Return (X, Y) of the center of cell containing provided text 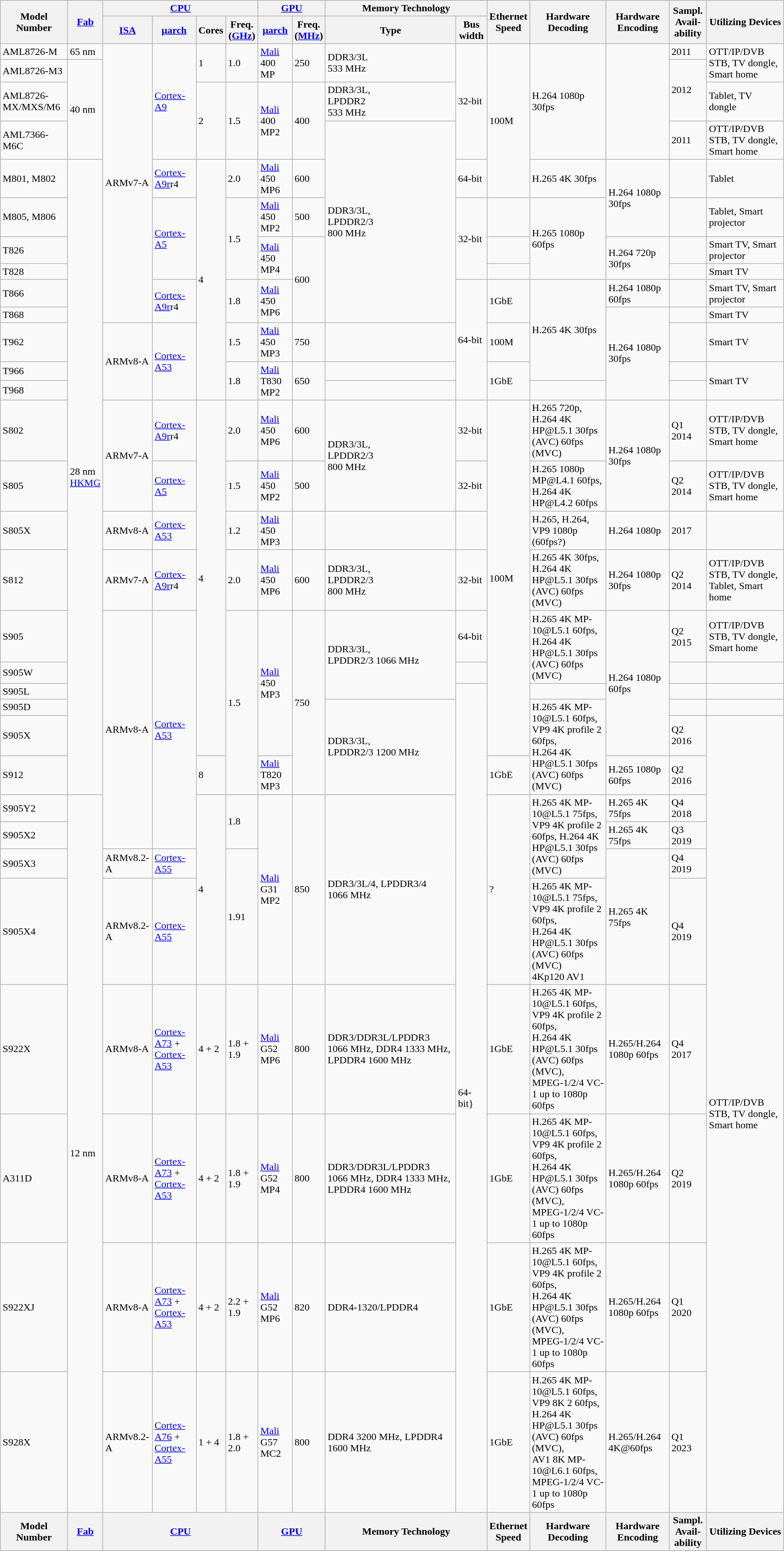
S802 (34, 431)
H.264 720p 30fps (637, 258)
S905X (34, 736)
A311D (34, 1178)
Q4 2018 (688, 808)
1.2 (242, 530)
Mali G57 MC2 (275, 1442)
Q3 2019 (688, 835)
DDR3/3L,LPDDR2/3 1200 MHz (391, 747)
Cortex-A76 + Cortex-A55 (174, 1442)
1 (211, 63)
Type (391, 30)
H.265 720p,H.264 4K HP@L5.1 30fps (AVC) 60fps (MVC) (568, 431)
12 nm (85, 1153)
650 (309, 380)
2017 (688, 530)
H.265, H.264, VP9 1080p (60fps?) (568, 530)
? (508, 889)
S805X (34, 530)
M801, M802 (34, 178)
850 (309, 889)
ISA (128, 30)
S912 (34, 775)
Mali G31 MP2 (275, 889)
40 nm (85, 109)
S905 (34, 636)
Cores (211, 30)
S905X2 (34, 835)
Bus width (472, 30)
T866 (34, 293)
65 nm (85, 52)
AML7366-M6C (34, 140)
S905L (34, 691)
Tablet, TV dongle (745, 101)
T962 (34, 342)
T968 (34, 390)
2.2 + 1.9 (242, 1307)
S905Y2 (34, 808)
DDR4-1320/LPDDR4 (391, 1307)
Mali 400 MP (275, 63)
Mali 450 MP4 (275, 258)
S812 (34, 580)
DDR3/3L,LPDDR2/3 1066 MHz (391, 655)
S922XJ (34, 1307)
Mali T820 MP3 (275, 775)
T826 (34, 250)
Mali T830 MP2 (275, 380)
H.265 4K MP-10@L5.1 60fps,VP9 4K profile 2 60fps,H.264 4K HP@L5.1 30fps (AVC) 60fps (MVC) (568, 747)
H.265 4K MP-10@L5.1 75fps,VP9 4K profile 2 60fps, H.264 4K HP@L5.1 30fps (AVC) 60fps (MVC) (568, 836)
H.265 4K MP-10@L5.1 60fps,VP9 8K 2 60fps,H.264 4K HP@L5.1 30fps (AVC) 60fps (MVC),AV1 8K MP-10@L6.1 60fps,MPEG-1/2/4 VC-1 up to 1080p 60fps (568, 1442)
2 (211, 121)
Mali G52 MP4 (275, 1178)
H.265 1080p MP@L4.1 60fps,H.264 4K HP@L4.2 60fps (568, 486)
Q1 2020 (688, 1307)
DDR3/3L,LPDDR2533 MHz (391, 101)
Q4 2017 (688, 1049)
H.265 4K MP-10@L5.1 60fps,H.264 4K HP@L5.1 30fps (AVC) 60fps (MVC) (568, 647)
S905X3 (34, 863)
S922X (34, 1049)
AML8726-MX/MXS/M6 (34, 101)
Q1 2023 (688, 1442)
S928X (34, 1442)
1 + 4 (211, 1442)
Tablet, Smart projector (745, 217)
64-bit} (472, 1098)
DDR4 3200 MHz, LPDDR4 1600 MHz (391, 1442)
Mali 400 MP2 (275, 121)
400 (309, 121)
S905X4 (34, 931)
OTT/IP/DVB STB, TV dongle, Tablet, Smart home (745, 580)
T828 (34, 271)
AML8726-M3 (34, 71)
Freq.(MHz) (309, 30)
H.265 4K MP-10@L5.1 75fps,VP9 4K profile 2 60fps,H.264 4K HP@L5.1 30fps (AVC) 60fps (MVC)4Kp120 AV1 (568, 931)
Q2 2019 (688, 1178)
Freq.(GHz) (242, 30)
DDR3/3L533 MHz (391, 63)
AML8726-M (34, 52)
28 nmHKMG (85, 477)
1.8 + 2.0 (242, 1442)
2012 (688, 90)
S905D (34, 707)
H.265 4K 30fps,H.264 4K HP@L5.1 30fps (AVC) 60fps (MVC) (568, 580)
DDR3/3L/4, LPDDR3/4 1066 MHz (391, 889)
250 (309, 63)
H.265/H.264 4K@60fps (637, 1442)
T868 (34, 315)
1.0 (242, 63)
1.91 (242, 917)
T966 (34, 371)
M805, M806 (34, 217)
Tablet (745, 178)
820 (309, 1307)
Q2 2015 (688, 636)
Q1 2014 (688, 431)
S905W (34, 673)
Cortex-A9 (174, 101)
S805 (34, 486)
8 (211, 775)
H.264 1080p (637, 530)
